Detect which cell encompasses the target text, then output its [x, y] center coordinate. 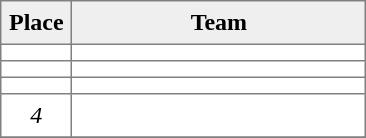
4 [36, 116]
Place [36, 23]
Team [219, 23]
